Extract the (x, y) coordinate from the center of the cell holding the provided text.  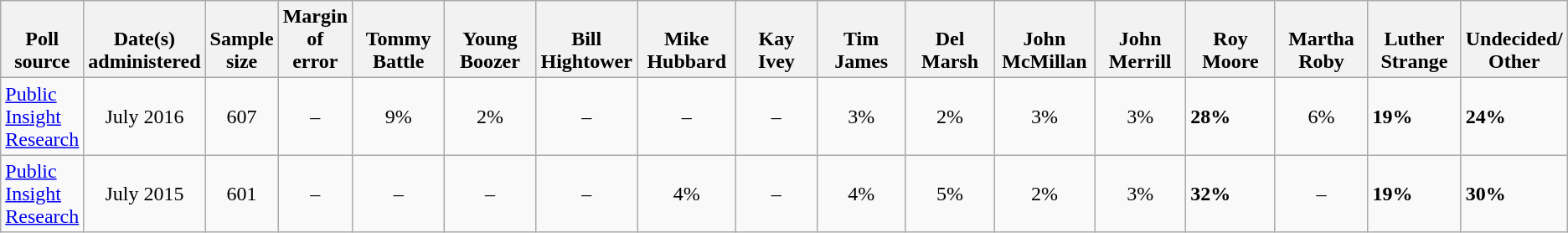
MarthaRoby (1322, 39)
YoungBoozer (490, 39)
July 2015 (144, 194)
DelMarsh (950, 39)
Date(s)administered (144, 39)
24% (1514, 116)
JohnMcMillan (1044, 39)
TommyBattle (399, 39)
July 2016 (144, 116)
Undecided/Other (1514, 39)
32% (1230, 194)
Samplesize (241, 39)
Marginof error (315, 39)
RoyMoore (1230, 39)
Poll source (42, 39)
TimJames (861, 39)
607 (241, 116)
28% (1230, 116)
BillHightower (586, 39)
30% (1514, 194)
KayIvey (776, 39)
MikeHubbard (687, 39)
5% (950, 194)
9% (399, 116)
JohnMerrill (1141, 39)
601 (241, 194)
6% (1322, 116)
LutherStrange (1414, 39)
